Return the [X, Y] coordinate for the center point of the cell that contains the specified text.  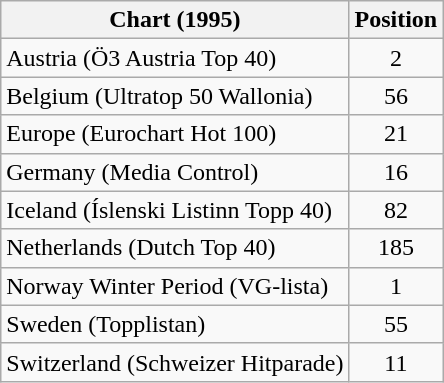
82 [396, 210]
55 [396, 324]
Switzerland (Schweizer Hitparade) [175, 362]
Norway Winter Period (VG-lista) [175, 286]
56 [396, 96]
Belgium (Ultratop 50 Wallonia) [175, 96]
Position [396, 20]
185 [396, 248]
Netherlands (Dutch Top 40) [175, 248]
Sweden (Topplistan) [175, 324]
Austria (Ö3 Austria Top 40) [175, 58]
16 [396, 172]
1 [396, 286]
Chart (1995) [175, 20]
21 [396, 134]
Iceland (Íslenski Listinn Topp 40) [175, 210]
Europe (Eurochart Hot 100) [175, 134]
Germany (Media Control) [175, 172]
11 [396, 362]
2 [396, 58]
